Locate the cell with the specified text and output its (x, y) center coordinate. 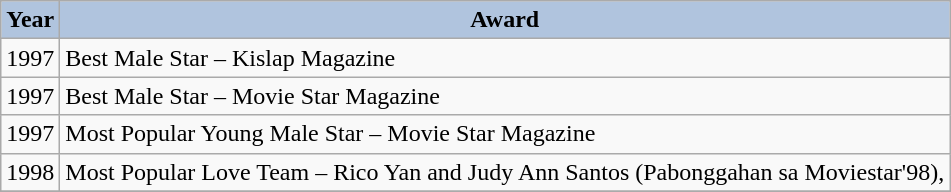
Best Male Star – Movie Star Magazine (505, 96)
Most Popular Love Team – Rico Yan and Judy Ann Santos (Pabonggahan sa Moviestar'98), (505, 172)
1998 (30, 172)
Most Popular Young Male Star – Movie Star Magazine (505, 134)
Year (30, 20)
Best Male Star – Kislap Magazine (505, 58)
Award (505, 20)
